Search for the cell housing the specified text and yield its (x, y) center coordinate. 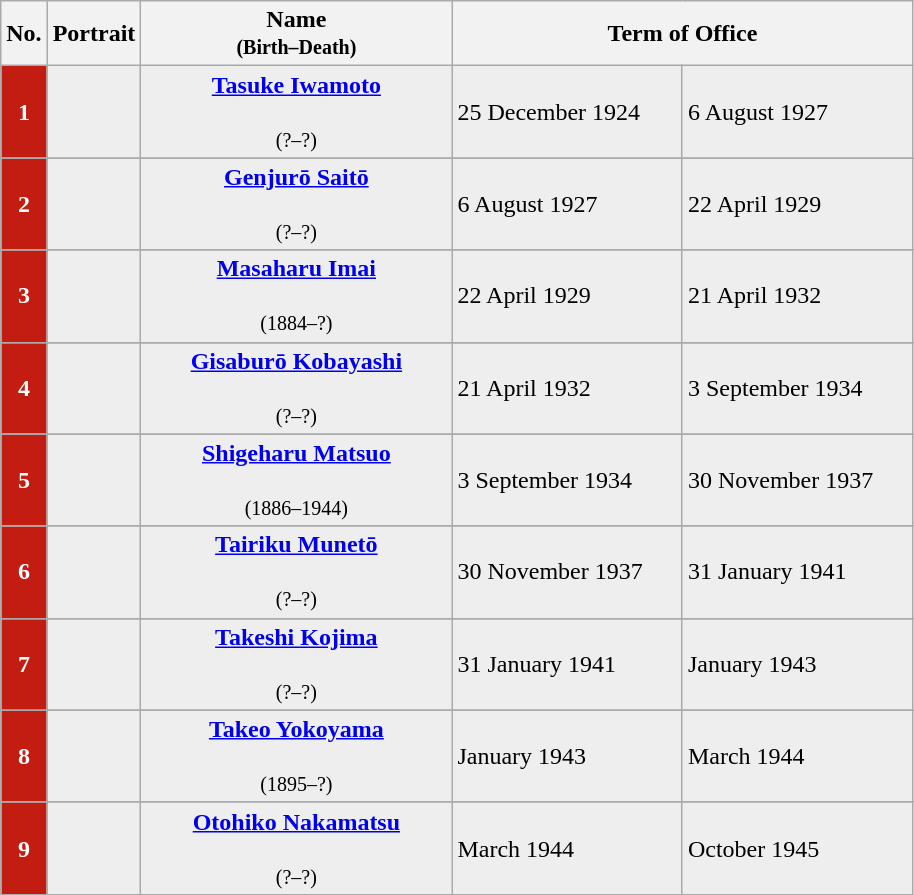
1 (24, 112)
Masaharu Imai(1884–?) (296, 296)
Takeo Yokoyama(1895–?) (296, 756)
Tairiku Munetō(?–?) (296, 572)
2 (24, 204)
25 December 1924 (568, 112)
7 (24, 664)
Otohiko Nakamatsu(?–?) (296, 848)
Portrait (94, 34)
Gisaburō Kobayashi(?–?) (296, 388)
6 (24, 572)
9 (24, 848)
4 (24, 388)
October 1945 (798, 848)
3 (24, 296)
8 (24, 756)
Term of Office (682, 34)
Tasuke Iwamoto(?–?) (296, 112)
Shigeharu Matsuo(1886–1944) (296, 480)
Genjurō Saitō(?–?) (296, 204)
5 (24, 480)
Takeshi Kojima(?–?) (296, 664)
Name(Birth–Death) (296, 34)
No. (24, 34)
